Pinpoint the cell where the given text exists, returning its [x, y] midpoint coordinate. 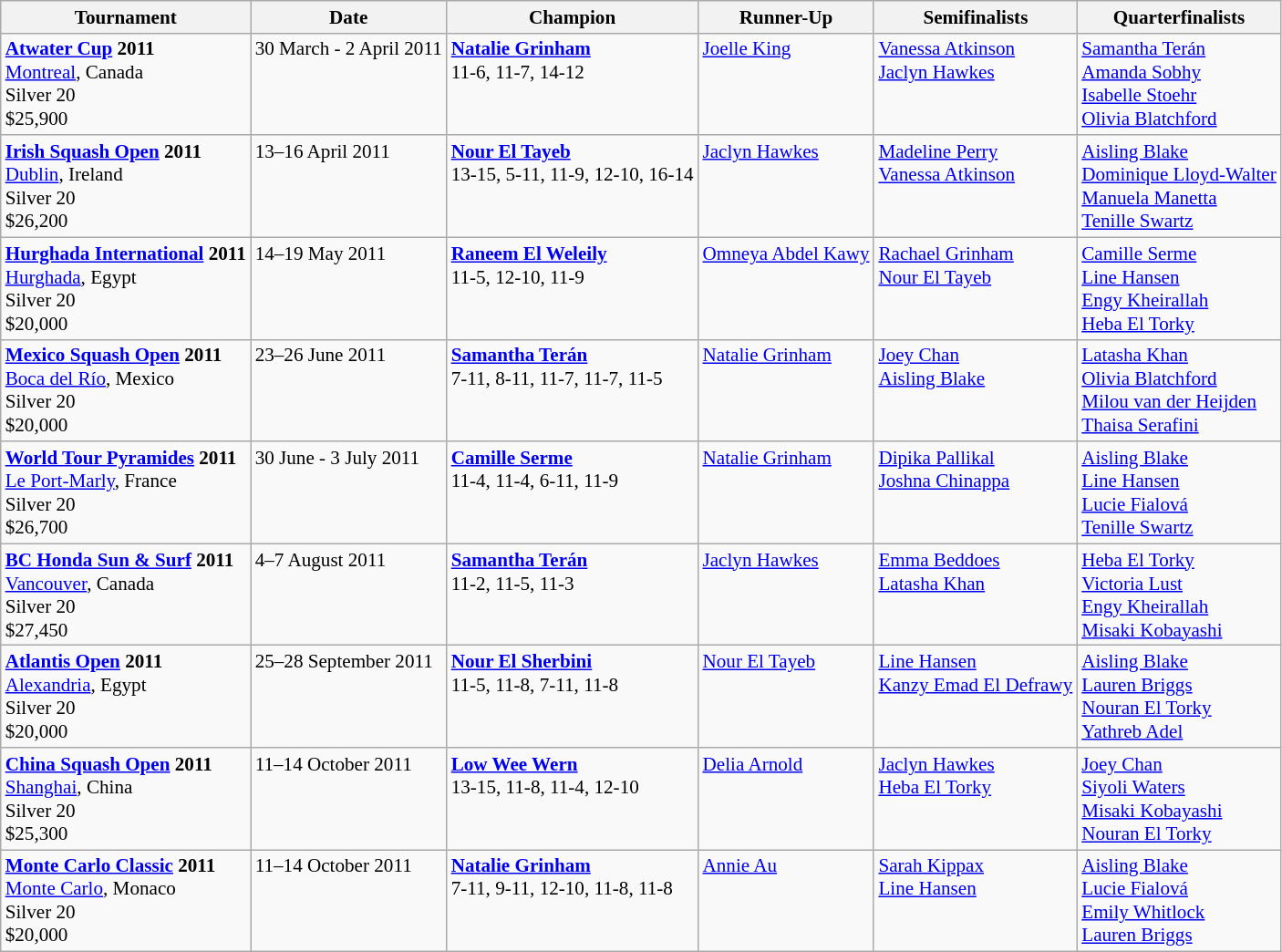
Champion [573, 16]
Camille Serme11-4, 11-4, 6-11, 11-9 [573, 492]
Natalie Grinham11-6, 11-7, 14-12 [573, 84]
Sarah Kippax Line Hansen [976, 901]
13–16 April 2011 [348, 186]
Heba El Torky Victoria Lust Engy Kheirallah Misaki Kobayashi [1178, 595]
Omneya Abdel Kawy [786, 288]
Joey Chan Siyoli Waters Misaki Kobayashi Nouran El Torky [1178, 799]
Runner-Up [786, 16]
25–28 September 2011 [348, 697]
Samantha Terán Amanda Sobhy Isabelle Stoehr Olivia Blatchford [1178, 84]
Mexico Squash Open 2011 Boca del Río, MexicoSilver 20$20,000 [126, 390]
Aisling Blake Dominique Lloyd-Walter Manuela Manetta Tenille Swartz [1178, 186]
Madeline Perry Vanessa Atkinson [976, 186]
14–19 May 2011 [348, 288]
World Tour Pyramides 2011 Le Port-Marly, FranceSilver 20$26,700 [126, 492]
Line Hansen Kanzy Emad El Defrawy [976, 697]
Aisling Blake Line Hansen Lucie Fialová Tenille Swartz [1178, 492]
Nour El Tayeb [786, 697]
Tournament [126, 16]
Joey Chan Aisling Blake [976, 390]
Dipika Pallikal Joshna Chinappa [976, 492]
Joelle King [786, 84]
China Squash Open 2011 Shanghai, ChinaSilver 20$25,300 [126, 799]
Atlantis Open 2011 Alexandria, EgyptSilver 20$20,000 [126, 697]
Samantha Terán7-11, 8-11, 11-7, 11-7, 11-5 [573, 390]
Jaclyn Hawkes Heba El Torky [976, 799]
Emma Beddoes Latasha Khan [976, 595]
Camille Serme Line Hansen Engy Kheirallah Heba El Torky [1178, 288]
Annie Au [786, 901]
Vanessa Atkinson Jaclyn Hawkes [976, 84]
Samantha Terán11-2, 11-5, 11-3 [573, 595]
Irish Squash Open 2011 Dublin, IrelandSilver 20$26,200 [126, 186]
Latasha Khan Olivia Blatchford Milou van der Heijden Thaisa Serafini [1178, 390]
Hurghada International 2011 Hurghada, EgyptSilver 20$20,000 [126, 288]
23–26 June 2011 [348, 390]
Delia Arnold [786, 799]
Nour El Sherbini11-5, 11-8, 7-11, 11-8 [573, 697]
BC Honda Sun & Surf 2011 Vancouver, CanadaSilver 20$27,450 [126, 595]
Raneem El Weleily11-5, 12-10, 11-9 [573, 288]
30 June - 3 July 2011 [348, 492]
Date [348, 16]
30 March - 2 April 2011 [348, 84]
Rachael Grinham Nour El Tayeb [976, 288]
Nour El Tayeb13-15, 5-11, 11-9, 12-10, 16-14 [573, 186]
4–7 August 2011 [348, 595]
Quarterfinalists [1178, 16]
Aisling Blake Lauren Briggs Nouran El Torky Yathreb Adel [1178, 697]
Low Wee Wern13-15, 11-8, 11-4, 12-10 [573, 799]
Atwater Cup 2011 Montreal, CanadaSilver 20$25,900 [126, 84]
Natalie Grinham7-11, 9-11, 12-10, 11-8, 11-8 [573, 901]
Monte Carlo Classic 2011 Monte Carlo, MonacoSilver 20$20,000 [126, 901]
Semifinalists [976, 16]
Aisling Blake Lucie Fialová Emily Whitlock Lauren Briggs [1178, 901]
